Output the (X, Y) coordinate of the center of the cell containing the given text.  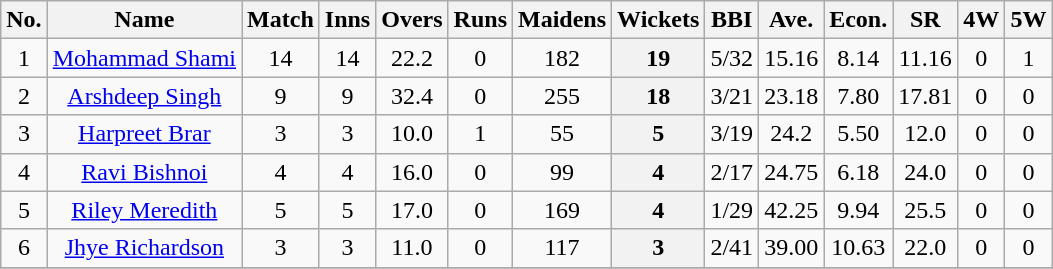
2/17 (732, 172)
32.4 (412, 96)
Arshdeep Singh (144, 96)
2 (24, 96)
Maidens (562, 20)
19 (658, 58)
No. (24, 20)
255 (562, 96)
Ravi Bishnoi (144, 172)
24.0 (926, 172)
117 (562, 248)
12.0 (926, 134)
Ave. (792, 20)
182 (562, 58)
SR (926, 20)
22.0 (926, 248)
16.0 (412, 172)
11.0 (412, 248)
169 (562, 210)
39.00 (792, 248)
4W (982, 20)
Name (144, 20)
17.81 (926, 96)
3/21 (732, 96)
10.0 (412, 134)
25.5 (926, 210)
2/41 (732, 248)
Jhye Richardson (144, 248)
23.18 (792, 96)
42.25 (792, 210)
Inns (347, 20)
9.94 (858, 210)
5.50 (858, 134)
Runs (480, 20)
6 (24, 248)
Harpreet Brar (144, 134)
8.14 (858, 58)
Overs (412, 20)
BBI (732, 20)
Mohammad Shami (144, 58)
22.2 (412, 58)
15.16 (792, 58)
Econ. (858, 20)
17.0 (412, 210)
99 (562, 172)
6.18 (858, 172)
18 (658, 96)
5/32 (732, 58)
5W (1028, 20)
24.2 (792, 134)
7.80 (858, 96)
10.63 (858, 248)
Match (281, 20)
3/19 (732, 134)
Riley Meredith (144, 210)
24.75 (792, 172)
1/29 (732, 210)
Wickets (658, 20)
11.16 (926, 58)
55 (562, 134)
